Capture the cell that displays the provided text and extract its (x, y) central coordinate. 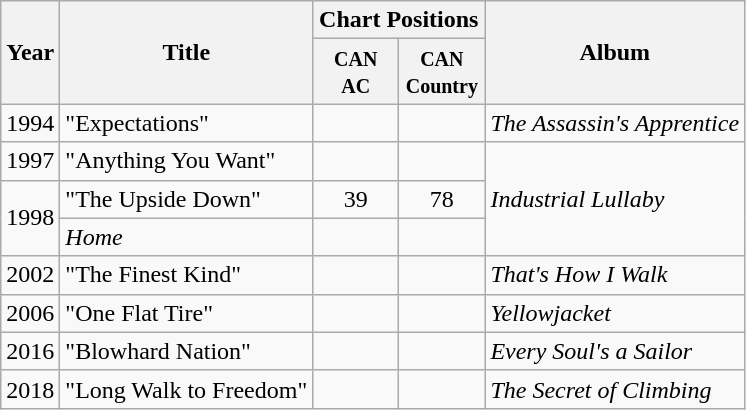
CAN Country (442, 72)
Yellowjacket (615, 313)
1994 (30, 123)
The Secret of Climbing (615, 389)
78 (442, 199)
2016 (30, 351)
Chart Positions (399, 20)
Industrial Lullaby (615, 199)
"One Flat Tire" (186, 313)
CAN AC (356, 72)
39 (356, 199)
1997 (30, 161)
Home (186, 237)
"Anything You Want" (186, 161)
Every Soul's a Sailor (615, 351)
2002 (30, 275)
"Blowhard Nation" (186, 351)
"The Finest Kind" (186, 275)
That's How I Walk (615, 275)
2006 (30, 313)
"Expectations" (186, 123)
"Long Walk to Freedom" (186, 389)
Year (30, 52)
2018 (30, 389)
1998 (30, 218)
Title (186, 52)
Album (615, 52)
"The Upside Down" (186, 199)
The Assassin's Apprentice (615, 123)
